For the text-containing cell, return its midpoint in [x, y] coordinate format. 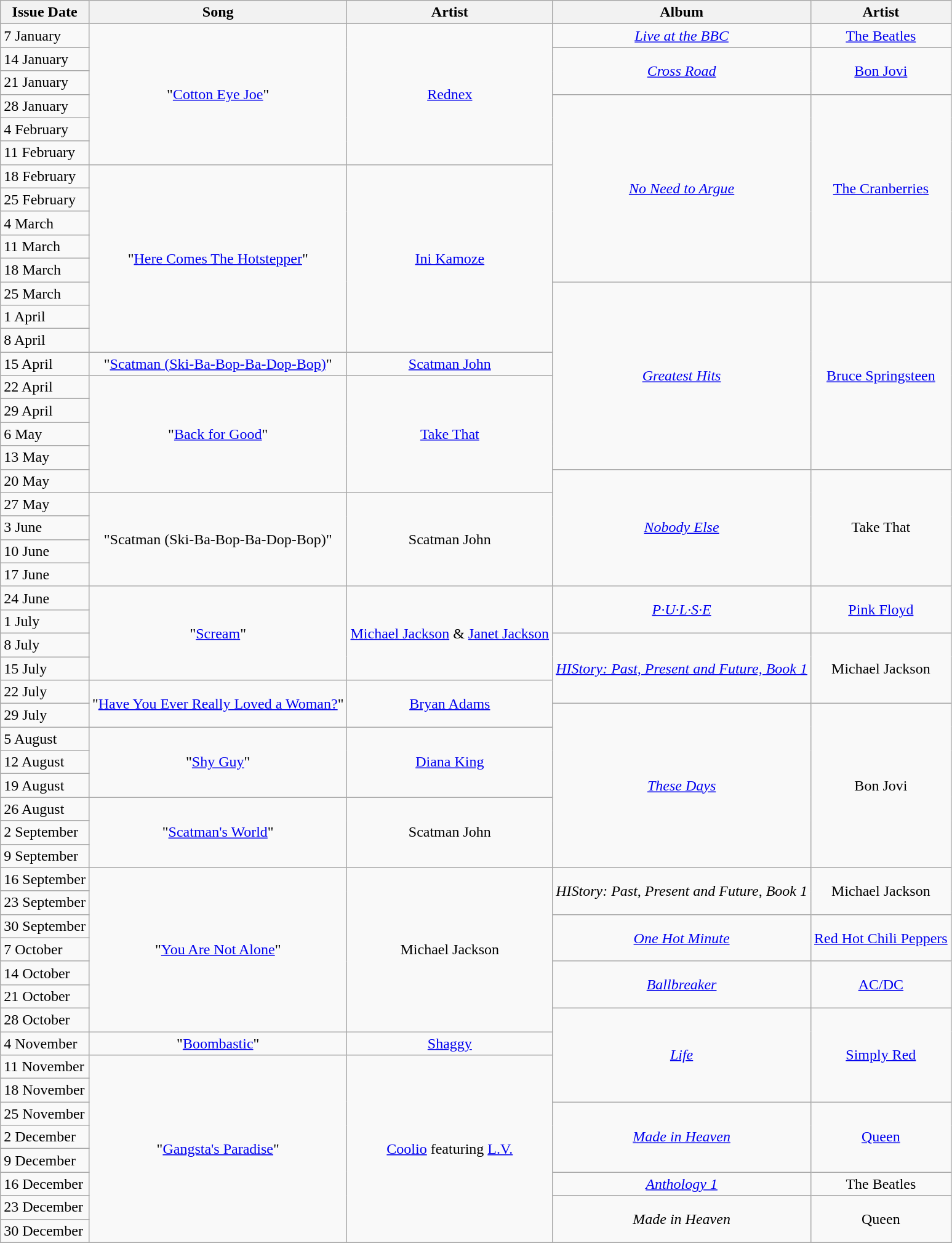
Nobody Else [682, 528]
Rednex [450, 94]
These Days [682, 786]
Album [682, 12]
23 December [45, 1207]
11 February [45, 153]
22 July [45, 692]
4 March [45, 223]
12 August [45, 762]
P·U·L·S·E [682, 609]
Ballbreaker [682, 984]
8 July [45, 645]
11 November [45, 1067]
Michael Jackson & Janet Jackson [450, 633]
"Back for Good" [218, 434]
18 March [45, 270]
No Need to Argue [682, 188]
"Boombastic" [218, 1044]
28 October [45, 1020]
14 October [45, 973]
Bruce Springsteen [881, 376]
9 December [45, 1161]
30 December [45, 1231]
Pink Floyd [881, 609]
Live at the BBC [682, 36]
4 November [45, 1044]
"Gangsta's Paradise" [218, 1149]
Greatest Hits [682, 376]
26 August [45, 809]
17 June [45, 574]
Shaggy [450, 1044]
10 June [45, 551]
"Scream" [218, 633]
15 April [45, 364]
The Cranberries [881, 188]
Ini Kamoze [450, 258]
2 December [45, 1137]
2 September [45, 832]
5 August [45, 739]
25 March [45, 294]
14 January [45, 59]
21 January [45, 82]
30 September [45, 926]
24 June [45, 598]
20 May [45, 481]
25 February [45, 199]
Song [218, 12]
23 September [45, 903]
One Hot Minute [682, 938]
19 August [45, 786]
Life [682, 1055]
3 June [45, 528]
"You Are Not Alone" [218, 949]
16 December [45, 1184]
22 April [45, 387]
1 July [45, 621]
"Here Comes The Hotstepper" [218, 258]
21 October [45, 996]
"Shy Guy" [218, 762]
6 May [45, 434]
7 January [45, 36]
Issue Date [45, 12]
13 May [45, 457]
8 April [45, 340]
"Scatman's World" [218, 832]
16 September [45, 879]
25 November [45, 1114]
Bryan Adams [450, 704]
Red Hot Chili Peppers [881, 938]
Diana King [450, 762]
18 November [45, 1090]
15 July [45, 668]
Anthology 1 [682, 1184]
28 January [45, 106]
9 September [45, 856]
29 April [45, 411]
Cross Road [682, 71]
"Cotton Eye Joe" [218, 94]
4 February [45, 129]
7 October [45, 949]
1 April [45, 317]
AC/DC [881, 984]
29 July [45, 715]
11 March [45, 246]
Coolio featuring L.V. [450, 1149]
Simply Red [881, 1055]
27 May [45, 504]
"Have You Ever Really Loved a Woman?" [218, 704]
18 February [45, 176]
